Pinpoint the cell where the given text exists, returning its (X, Y) midpoint coordinate. 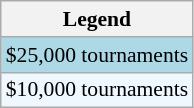
$25,000 tournaments (97, 55)
Legend (97, 19)
$10,000 tournaments (97, 90)
